Find where the given text appears and provide that cell's center as [x, y] coordinate. 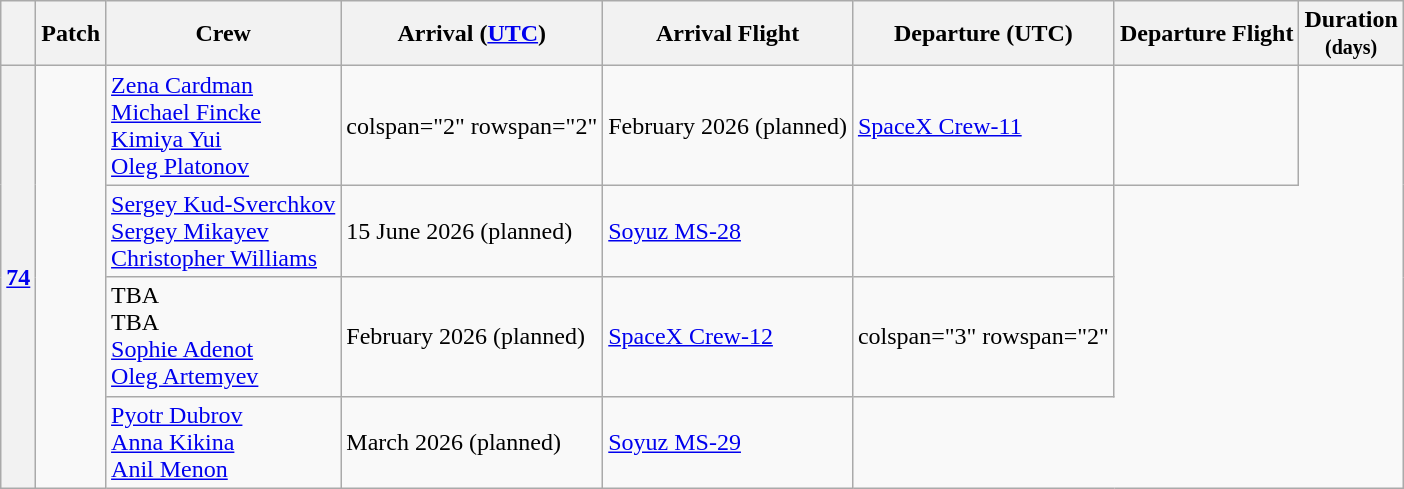
Soyuz MS-29 [728, 442]
TBA TBA Sophie Adenot Oleg Artemyev [224, 336]
SpaceX Crew-11 [983, 126]
colspan="3" rowspan="2" [983, 336]
Soyuz MS-28 [728, 231]
Zena Cardman Michael Fincke Kimiya Yui Oleg Platonov [224, 126]
15 June 2026 (planned) [472, 231]
Arrival Flight [728, 34]
colspan="2" rowspan="2" [472, 126]
74 [18, 277]
Pyotr Dubrov Anna Kikina Anil Menon [224, 442]
Sergey Kud-Sverchkov Sergey Mikayev Christopher Williams [224, 231]
Duration(days) [1351, 34]
Departure (UTC) [983, 34]
March 2026 (planned) [472, 442]
Departure Flight [1206, 34]
Patch [71, 34]
SpaceX Crew-12 [728, 336]
Arrival (UTC) [472, 34]
Crew [224, 34]
